Scan for the cell matching the given text and deliver its [X, Y] coordinate at center. 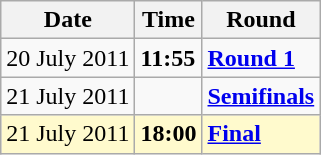
11:55 [168, 58]
Date [68, 20]
Time [168, 20]
Round [261, 20]
Final [261, 134]
Semifinals [261, 96]
18:00 [168, 134]
20 July 2011 [68, 58]
Round 1 [261, 58]
